Determine the [X, Y] coordinate at the center of the cell enclosing the given text.  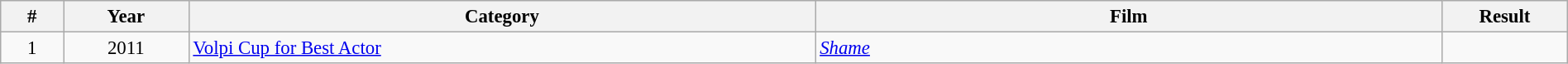
Film [1129, 17]
Year [126, 17]
1 [32, 48]
2011 [126, 48]
Shame [1129, 48]
Volpi Cup for Best Actor [502, 48]
# [32, 17]
Result [1505, 17]
Category [502, 17]
